Provide the [x, y] coordinate of the cell's center where the given text is located.  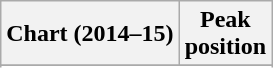
Peakposition [225, 34]
Chart (2014–15) [90, 34]
